Locate the cell with the specified text and output its [x, y] center coordinate. 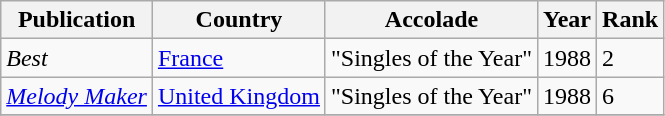
6 [630, 96]
2 [630, 58]
Publication [77, 20]
France [238, 58]
Accolade [431, 20]
United Kingdom [238, 96]
Melody Maker [77, 96]
Country [238, 20]
Rank [630, 20]
Year [566, 20]
Best [77, 58]
